Return the (x, y) coordinate for the center point of the cell that contains the specified text.  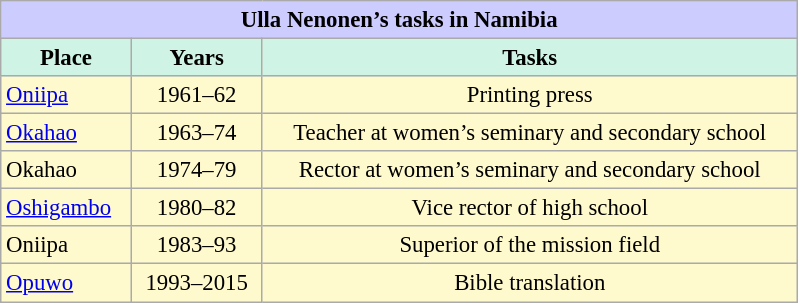
Vice rector of high school (530, 208)
1963–74 (196, 133)
1980–82 (196, 208)
1961–62 (196, 95)
Rector at women’s seminary and secondary school (530, 170)
Place (66, 58)
Opuwo (66, 283)
Oshigambo (66, 208)
Years (196, 58)
Superior of the mission field (530, 245)
Tasks (530, 58)
1974–79 (196, 170)
1983–93 (196, 245)
Bible translation (530, 283)
Teacher at women’s seminary and secondary school (530, 133)
Printing press (530, 95)
1993–2015 (196, 283)
Ulla Nenonen’s tasks in Namibia (400, 20)
